Output the [x, y] coordinate of the center of the cell containing the given text.  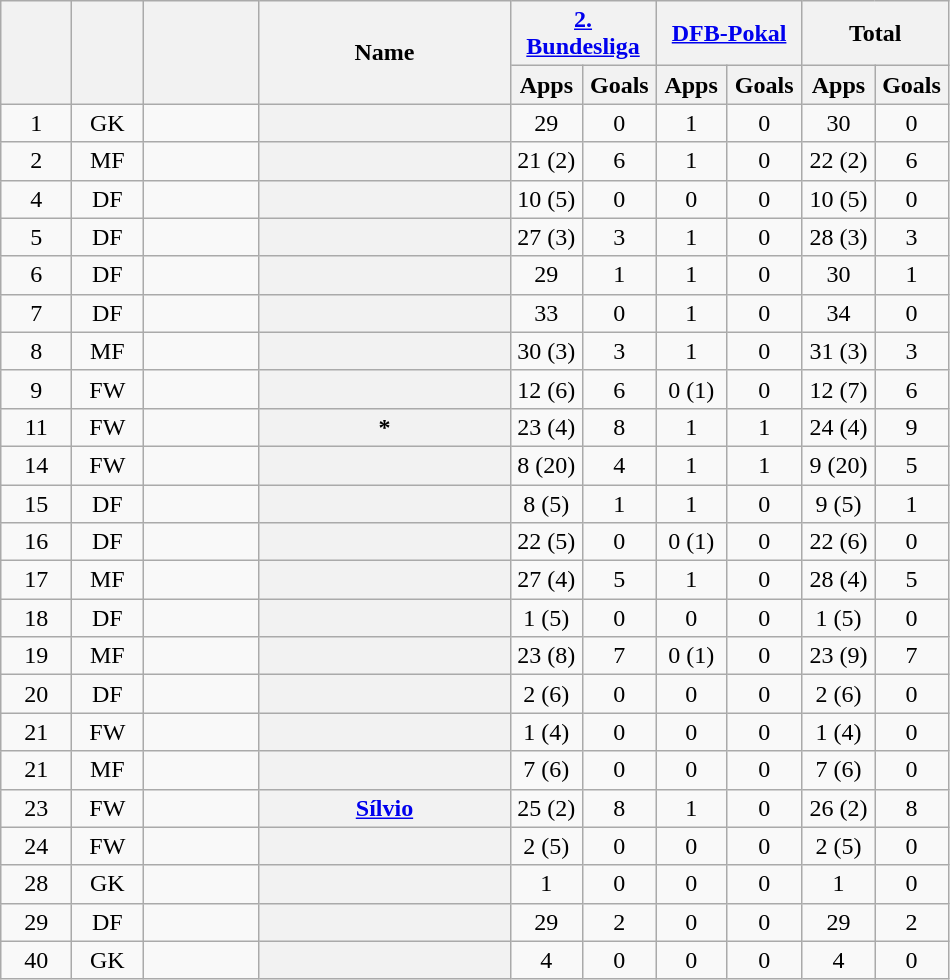
Total [875, 34]
28 [36, 884]
23 (9) [838, 656]
28 (4) [838, 580]
40 [36, 960]
12 (7) [838, 389]
Sílvio [384, 808]
2. Bundesliga [583, 34]
20 [36, 694]
28 (3) [838, 237]
18 [36, 618]
11 [36, 427]
9 (5) [838, 503]
14 [36, 465]
25 (2) [546, 808]
27 (3) [546, 237]
31 (3) [838, 351]
30 (3) [546, 351]
22 (6) [838, 542]
8 (20) [546, 465]
23 (8) [546, 656]
19 [36, 656]
23 (4) [546, 427]
8 (5) [546, 503]
23 [36, 808]
22 (2) [838, 161]
* [384, 427]
26 (2) [838, 808]
24 [36, 846]
22 (5) [546, 542]
16 [36, 542]
15 [36, 503]
34 [838, 313]
Name [384, 52]
12 (6) [546, 389]
17 [36, 580]
9 (20) [838, 465]
21 (2) [546, 161]
27 (4) [546, 580]
24 (4) [838, 427]
DFB-Pokal [729, 34]
33 [546, 313]
